From the cell containing the given text, extract its center point as [X, Y] coordinate. 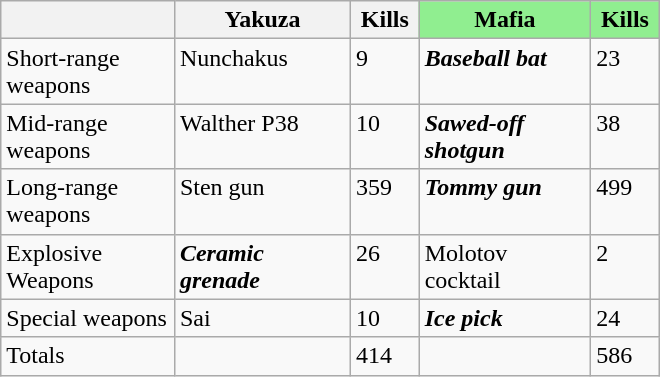
359 [386, 202]
Ice pick [504, 318]
Special weapons [88, 318]
23 [626, 72]
Yakuza [262, 20]
Totals [88, 356]
586 [626, 356]
26 [386, 266]
Walther P38 [262, 136]
Nunchakus [262, 72]
Explosive Weapons [88, 266]
499 [626, 202]
2 [626, 266]
Short-range weapons [88, 72]
38 [626, 136]
Mid-range weapons [88, 136]
414 [386, 356]
Baseball bat [504, 72]
Mafia [504, 20]
Long-range weapons [88, 202]
Sawed-off shotgun [504, 136]
9 [386, 72]
Ceramic grenade [262, 266]
24 [626, 318]
Sai [262, 318]
Molotov cocktail [504, 266]
Tommy gun [504, 202]
Sten gun [262, 202]
